Provide the (x, y) coordinate of the cell's center where the given text is located.  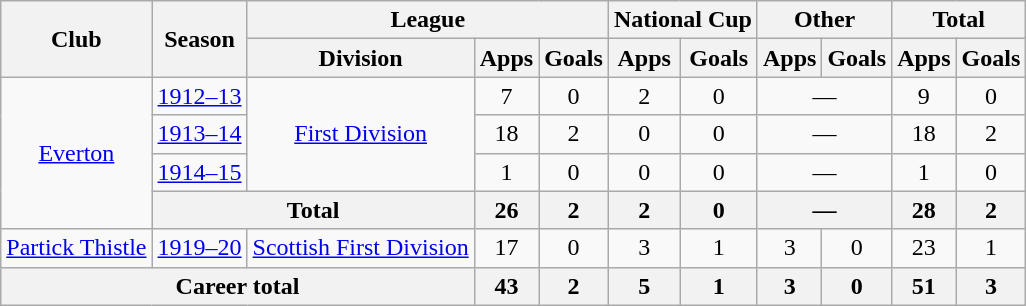
Partick Thistle (76, 248)
1914–15 (200, 172)
National Cup (682, 20)
1913–14 (200, 134)
51 (924, 286)
28 (924, 210)
Other (824, 20)
9 (924, 96)
First Division (360, 134)
Season (200, 39)
League (428, 20)
Career total (238, 286)
5 (644, 286)
1912–13 (200, 96)
7 (506, 96)
Scottish First Division (360, 248)
26 (506, 210)
17 (506, 248)
23 (924, 248)
43 (506, 286)
Division (360, 58)
1919–20 (200, 248)
Club (76, 39)
Everton (76, 153)
